For the text-containing cell, return its midpoint in (x, y) coordinate format. 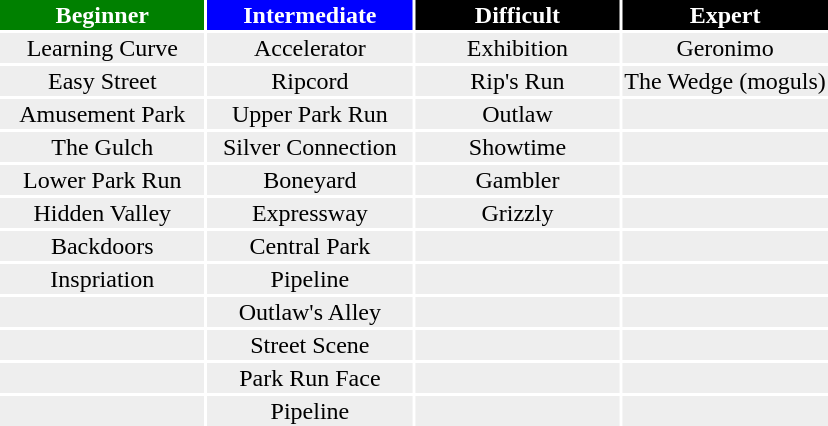
Geronimo (726, 48)
Ripcord (310, 81)
Difficult (518, 15)
Boneyard (310, 180)
Inspriation (102, 279)
Exhibition (518, 48)
The Wedge (moguls) (726, 81)
Rip's Run (518, 81)
Expert (726, 15)
Upper Park Run (310, 114)
Showtime (518, 147)
Gambler (518, 180)
Lower Park Run (102, 180)
Street Scene (310, 345)
Hidden Valley (102, 213)
Learning Curve (102, 48)
Expressway (310, 213)
Intermediate (310, 15)
Silver Connection (310, 147)
Outlaw (518, 114)
Accelerator (310, 48)
The Gulch (102, 147)
Park Run Face (310, 378)
Beginner (102, 15)
Backdoors (102, 246)
Amusement Park (102, 114)
Outlaw's Alley (310, 312)
Easy Street (102, 81)
Central Park (310, 246)
Grizzly (518, 213)
